Detect which cell encompasses the target text, then output its [x, y] center coordinate. 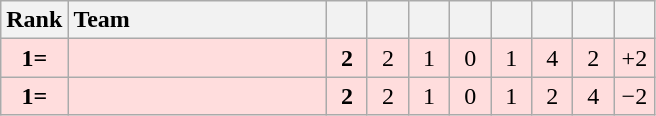
Team [198, 20]
Rank [34, 20]
−2 [634, 96]
+2 [634, 58]
